Search for the cell housing the specified text and yield its (x, y) center coordinate. 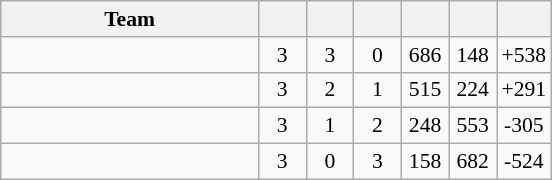
158 (425, 162)
248 (425, 126)
515 (425, 90)
-524 (524, 162)
Team (130, 19)
148 (473, 55)
682 (473, 162)
+538 (524, 55)
224 (473, 90)
-305 (524, 126)
686 (425, 55)
553 (473, 126)
+291 (524, 90)
